Determine the (X, Y) coordinate at the center of the cell enclosing the given text.  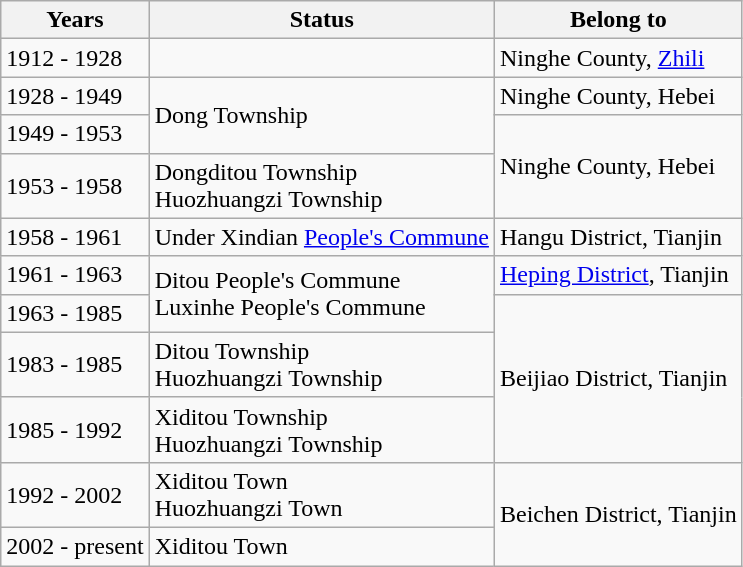
1983 - 1985 (75, 364)
Hangu District, Tianjin (618, 237)
1928 - 1949 (75, 96)
1949 - 1953 (75, 134)
Belong to (618, 20)
2002 - present (75, 546)
1992 - 2002 (75, 494)
Dong Township (322, 115)
Dongditou TownshipHuozhuangzi Township (322, 186)
Under Xindian People's Commune (322, 237)
Xiditou Town (322, 546)
1912 - 1928 (75, 58)
Xiditou TownshipHuozhuangzi Township (322, 430)
Status (322, 20)
Ditou TownshipHuozhuangzi Township (322, 364)
Ninghe County, Zhili (618, 58)
Xiditou TownHuozhuangzi Town (322, 494)
1953 - 1958 (75, 186)
Ditou People's CommuneLuxinhe People's Commune (322, 294)
1961 - 1963 (75, 275)
Heping District, Tianjin (618, 275)
Beijiao District, Tianjin (618, 378)
Years (75, 20)
1958 - 1961 (75, 237)
Beichen District, Tianjin (618, 514)
1963 - 1985 (75, 313)
1985 - 1992 (75, 430)
